Identify which cell holds the provided text, then report its (x, y) central coordinate. 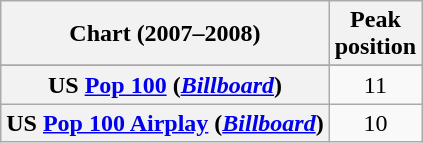
Chart (2007–2008) (165, 34)
US Pop 100 (Billboard) (165, 85)
10 (375, 123)
US Pop 100 Airplay (Billboard) (165, 123)
Peakposition (375, 34)
11 (375, 85)
